From the cell containing the given text, extract its center point as [X, Y] coordinate. 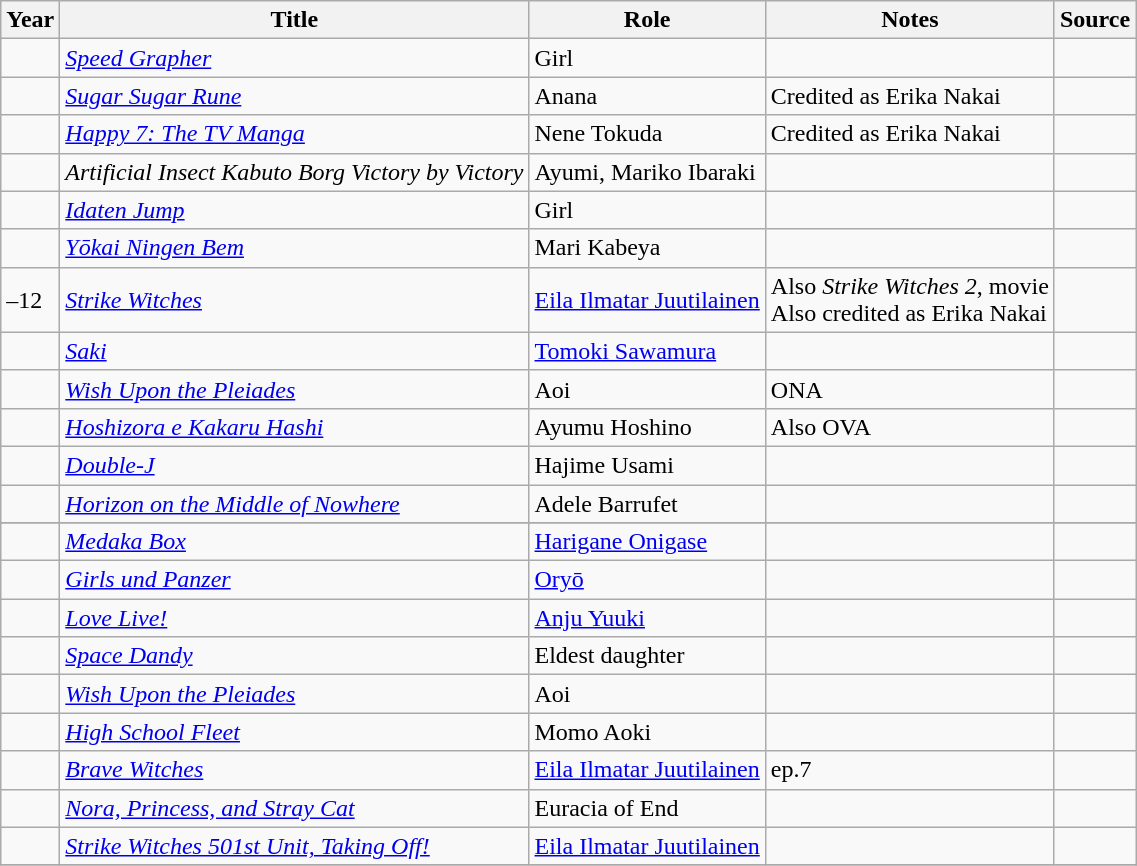
Anana [647, 96]
Harigane Onigase [647, 542]
Tomoki Sawamura [647, 351]
Strike Witches [294, 300]
Eldest daughter [647, 656]
Saki [294, 351]
Title [294, 20]
Space Dandy [294, 656]
Role [647, 20]
High School Fleet [294, 732]
Notes [910, 20]
Horizon on the Middle of Nowhere [294, 503]
Nora, Princess, and Stray Cat [294, 808]
Speed Grapher [294, 58]
Girls und Panzer [294, 580]
Also OVA [910, 427]
Adele Barrufet [647, 503]
Euracia of End [647, 808]
Hoshizora e Kakaru Hashi [294, 427]
Mari Kabeya [647, 248]
Source [1094, 20]
ONA [910, 389]
Love Live! [294, 618]
Ayumi, Mariko Ibaraki [647, 172]
Idaten Jump [294, 210]
Anju Yuuki [647, 618]
Year [30, 20]
Medaka Box [294, 542]
Sugar Sugar Rune [294, 96]
Also Strike Witches 2, movieAlso credited as Erika Nakai [910, 300]
Nene Tokuda [647, 134]
Double-J [294, 465]
Yōkai Ningen Bem [294, 248]
Hajime Usami [647, 465]
Brave Witches [294, 770]
Momo Aoki [647, 732]
Oryō [647, 580]
Happy 7: The TV Manga [294, 134]
Strike Witches 501st Unit, Taking Off! [294, 846]
–12 [30, 300]
Ayumu Hoshino [647, 427]
Artificial Insect Kabuto Borg Victory by Victory [294, 172]
ep.7 [910, 770]
